Output the (X, Y) coordinate of the center of the cell containing the given text.  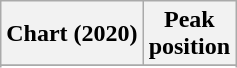
Chart (2020) (72, 34)
Peakposition (189, 34)
